Locate the cell with the specified text and output its (x, y) center coordinate. 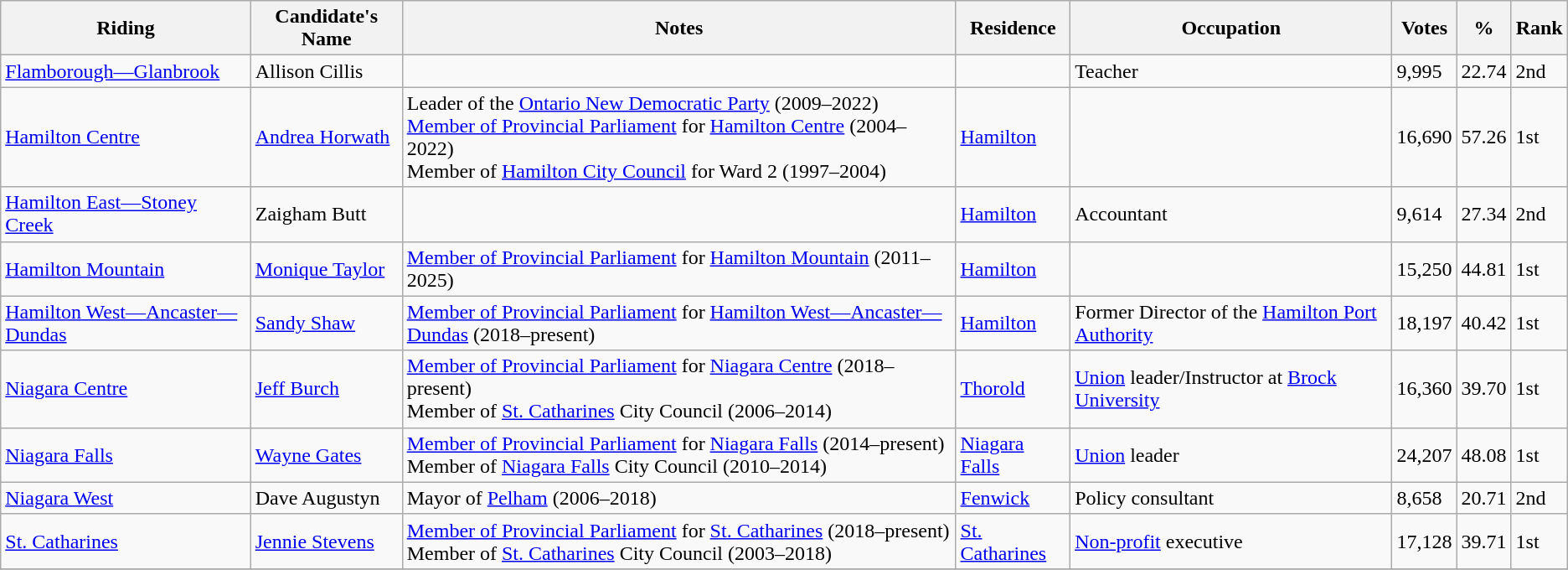
Mayor of Pelham (2006–2018) (678, 498)
Monique Taylor (327, 268)
Zaigham Butt (327, 215)
Member of Provincial Parliament for St. Catharines (2018–present) Member of St. Catharines City Council (2003–2018) (678, 541)
Rank (1540, 28)
17,128 (1424, 541)
39.70 (1484, 389)
Riding (126, 28)
8,658 (1424, 498)
Member of Provincial Parliament for Niagara Falls (2014–present) Member of Niagara Falls City Council (2010–2014) (678, 454)
22.74 (1484, 71)
% (1484, 28)
Jeff Burch (327, 389)
20.71 (1484, 498)
Thorold (1014, 389)
44.81 (1484, 268)
9,995 (1424, 71)
Wayne Gates (327, 454)
Policy consultant (1231, 498)
Accountant (1231, 215)
Niagara West (126, 498)
Residence (1014, 28)
Hamilton East—Stoney Creek (126, 215)
Hamilton West—Ancaster—Dundas (126, 324)
Jennie Stevens (327, 541)
16,360 (1424, 389)
39.71 (1484, 541)
Non-profit executive (1231, 541)
Votes (1424, 28)
40.42 (1484, 324)
57.26 (1484, 137)
27.34 (1484, 215)
Member of Provincial Parliament for Hamilton West—Ancaster—Dundas (2018–present) (678, 324)
9,614 (1424, 215)
Teacher (1231, 71)
Hamilton Centre (126, 137)
Hamilton Mountain (126, 268)
Former Director of the Hamilton Port Authority (1231, 324)
Member of Provincial Parliament for Niagara Centre (2018–present) Member of St. Catharines City Council (2006–2014) (678, 389)
Notes (678, 28)
Flamborough—Glanbrook (126, 71)
18,197 (1424, 324)
15,250 (1424, 268)
Dave Augustyn (327, 498)
Sandy Shaw (327, 324)
Andrea Horwath (327, 137)
Union leader/Instructor at Brock University (1231, 389)
Union leader (1231, 454)
Fenwick (1014, 498)
48.08 (1484, 454)
Niagara Centre (126, 389)
Allison Cillis (327, 71)
Occupation (1231, 28)
24,207 (1424, 454)
Member of Provincial Parliament for Hamilton Mountain (2011–2025) (678, 268)
Candidate's Name (327, 28)
16,690 (1424, 137)
